Locate the cell with the specified text and output its [x, y] center coordinate. 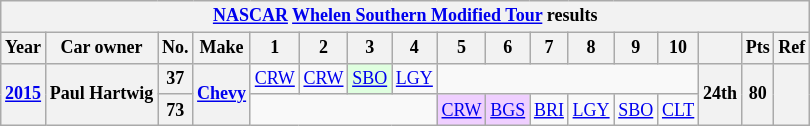
No. [176, 48]
10 [678, 48]
4 [415, 48]
24th [720, 94]
Pts [758, 48]
Car owner [101, 48]
Year [24, 48]
7 [550, 48]
37 [176, 78]
NASCAR Whelen Southern Modified Tour results [406, 16]
5 [462, 48]
8 [591, 48]
Chevy [222, 94]
Ref [792, 48]
3 [370, 48]
BGS [508, 110]
80 [758, 94]
2015 [24, 94]
BRI [550, 110]
2 [324, 48]
73 [176, 110]
9 [636, 48]
Paul Hartwig [101, 94]
6 [508, 48]
1 [274, 48]
CLT [678, 110]
Make [222, 48]
